Identify which cell holds the provided text, then report its (X, Y) central coordinate. 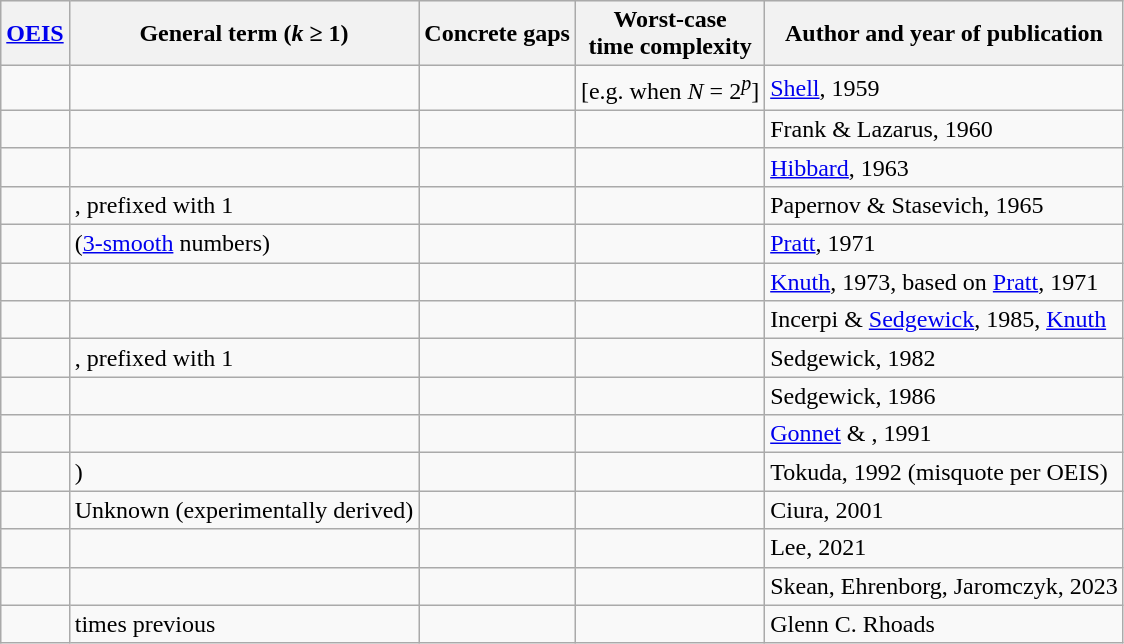
Frank & Lazarus, 1960 (944, 129)
Papernov & Stasevich, 1965 (944, 205)
) (244, 472)
Worst-casetime complexity (670, 34)
Glenn C. Rhoads (944, 624)
Tokuda, 1992 (misquote per OEIS) (944, 472)
Unknown (experimentally derived) (244, 510)
[e.g. when N = 2p] (670, 88)
times previous (244, 624)
(3-smooth numbers) (244, 244)
Hibbard, 1963 (944, 167)
General term (k ≥ 1) (244, 34)
Ciura, 2001 (944, 510)
Knuth, 1973, based on Pratt, 1971 (944, 282)
Concrete gaps (498, 34)
Sedgewick, 1986 (944, 396)
Author and year of publication (944, 34)
Gonnet & , 1991 (944, 434)
Shell, 1959 (944, 88)
Incerpi & Sedgewick, 1985, Knuth (944, 320)
Lee, 2021 (944, 548)
Pratt, 1971 (944, 244)
OEIS (35, 34)
Sedgewick, 1982 (944, 358)
Skean, Ehrenborg, Jaromczyk, 2023 (944, 586)
